Return the [x, y] coordinate for the center point of the cell that contains the specified text.  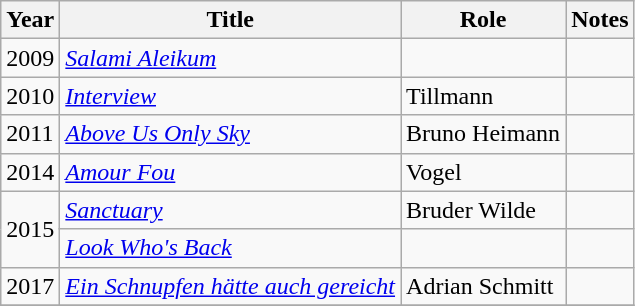
2010 [30, 96]
Notes [600, 20]
Look Who's Back [230, 248]
Salami Aleikum [230, 58]
Sanctuary [230, 210]
2014 [30, 172]
Title [230, 20]
Above Us Only Sky [230, 134]
Role [484, 20]
2015 [30, 229]
Amour Fou [230, 172]
2009 [30, 58]
Bruno Heimann [484, 134]
Interview [230, 96]
Tillmann [484, 96]
Ein Schnupfen hätte auch gereicht [230, 286]
Vogel [484, 172]
2011 [30, 134]
Bruder Wilde [484, 210]
Adrian Schmitt [484, 286]
2017 [30, 286]
Year [30, 20]
